For the text-containing cell, return its midpoint in [X, Y] coordinate format. 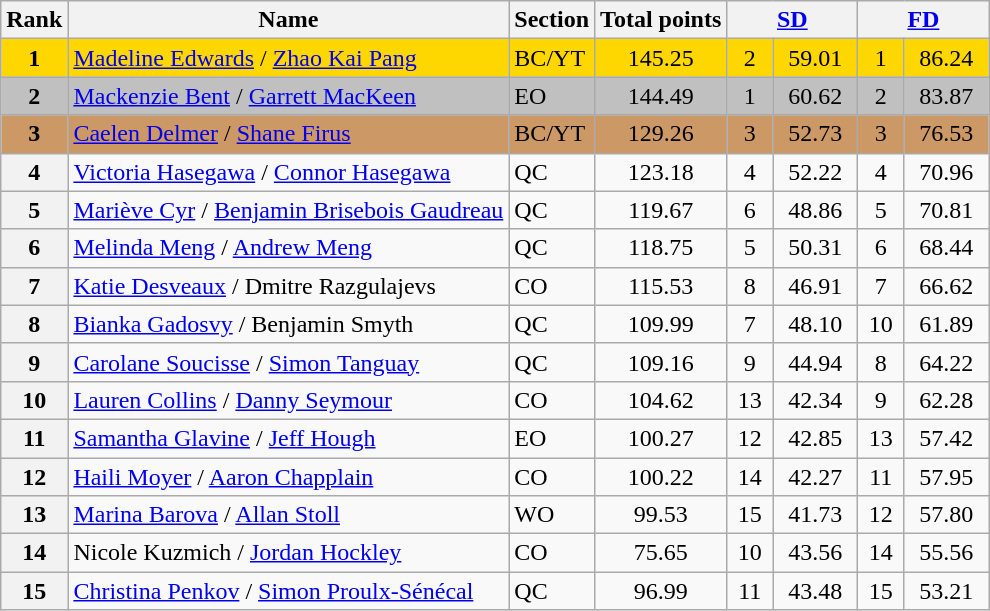
42.34 [816, 400]
Caelen Delmer / Shane Firus [288, 134]
Samantha Glavine / Jeff Hough [288, 438]
Victoria Hasegawa / Connor Hasegawa [288, 172]
75.65 [661, 553]
144.49 [661, 96]
48.10 [816, 324]
Lauren Collins / Danny Seymour [288, 400]
68.44 [946, 248]
66.62 [946, 286]
55.56 [946, 553]
Section [552, 20]
Katie Desveaux / Dmitre Razgulajevs [288, 286]
46.91 [816, 286]
53.21 [946, 591]
43.48 [816, 591]
70.96 [946, 172]
FD [924, 20]
Marina Barova / Allan Stoll [288, 515]
129.26 [661, 134]
Carolane Soucisse / Simon Tanguay [288, 362]
Haili Moyer / Aaron Chapplain [288, 477]
119.67 [661, 210]
42.27 [816, 477]
WO [552, 515]
61.89 [946, 324]
50.31 [816, 248]
59.01 [816, 58]
SD [792, 20]
Mackenzie Bent / Garrett MacKeen [288, 96]
109.16 [661, 362]
96.99 [661, 591]
99.53 [661, 515]
Bianka Gadosvy / Benjamin Smyth [288, 324]
100.27 [661, 438]
43.56 [816, 553]
145.25 [661, 58]
Melinda Meng / Andrew Meng [288, 248]
76.53 [946, 134]
Mariève Cyr / Benjamin Brisebois Gaudreau [288, 210]
86.24 [946, 58]
Christina Penkov / Simon Proulx-Sénécal [288, 591]
109.99 [661, 324]
60.62 [816, 96]
64.22 [946, 362]
70.81 [946, 210]
118.75 [661, 248]
57.42 [946, 438]
Name [288, 20]
41.73 [816, 515]
123.18 [661, 172]
57.80 [946, 515]
115.53 [661, 286]
Madeline Edwards / Zhao Kai Pang [288, 58]
Rank [34, 20]
83.87 [946, 96]
Total points [661, 20]
42.85 [816, 438]
52.73 [816, 134]
48.86 [816, 210]
52.22 [816, 172]
100.22 [661, 477]
Nicole Kuzmich / Jordan Hockley [288, 553]
104.62 [661, 400]
44.94 [816, 362]
57.95 [946, 477]
62.28 [946, 400]
